Capture the cell that displays the provided text and extract its (x, y) central coordinate. 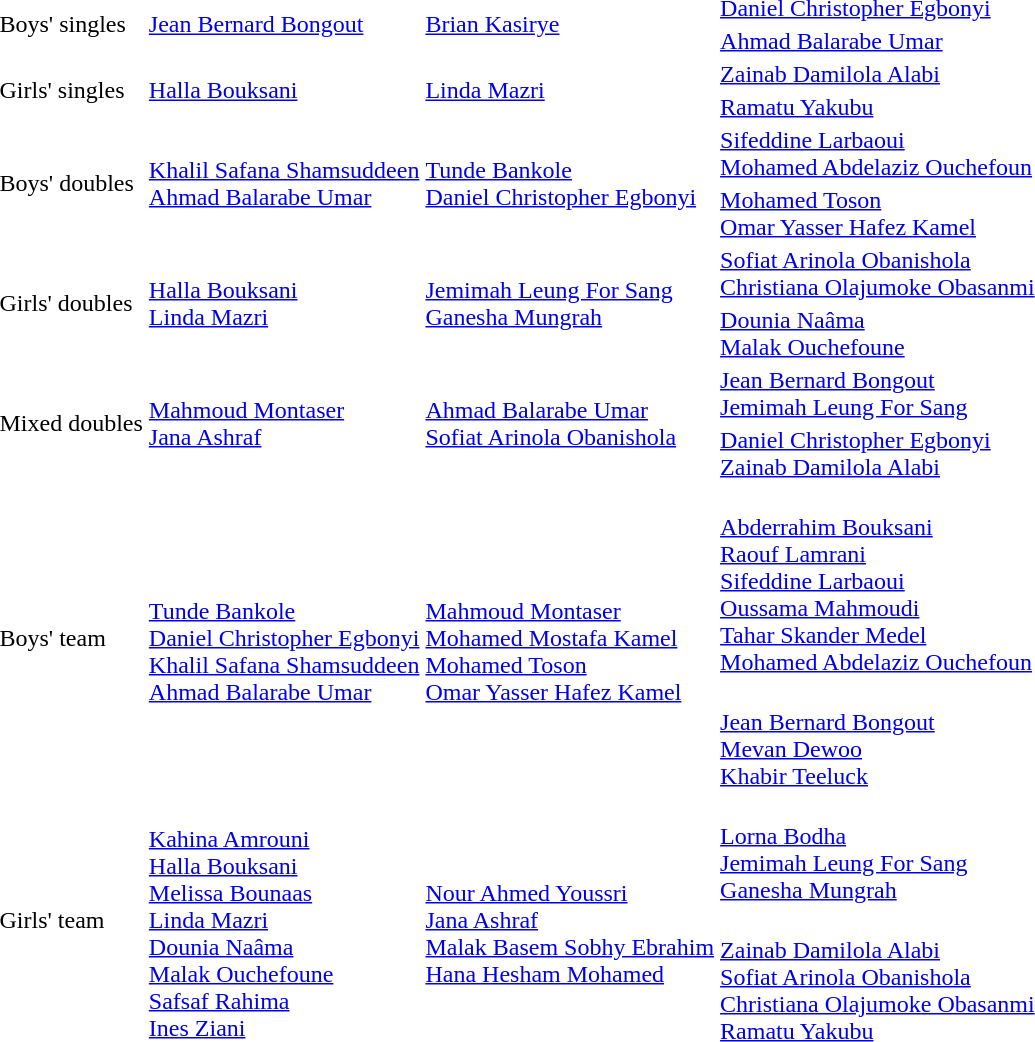
Linda Mazri (570, 90)
Khalil Safana Shamsuddeen Ahmad Balarabe Umar (284, 184)
Mahmoud Montaser Jana Ashraf (284, 424)
Tunde BankoleDaniel Christopher EgbonyiKhalil Safana ShamsuddeenAhmad Balarabe Umar (284, 638)
Jemimah Leung For Sang Ganesha Mungrah (570, 304)
Halla Bouksani Linda Mazri (284, 304)
Halla Bouksani (284, 90)
Tunde Bankole Daniel Christopher Egbonyi (570, 184)
Ahmad Balarabe Umar Sofiat Arinola Obanishola (570, 424)
Mahmoud MontaserMohamed Mostafa KamelMohamed TosonOmar Yasser Hafez Kamel (570, 638)
